Return (x, y) of the center of cell containing provided text 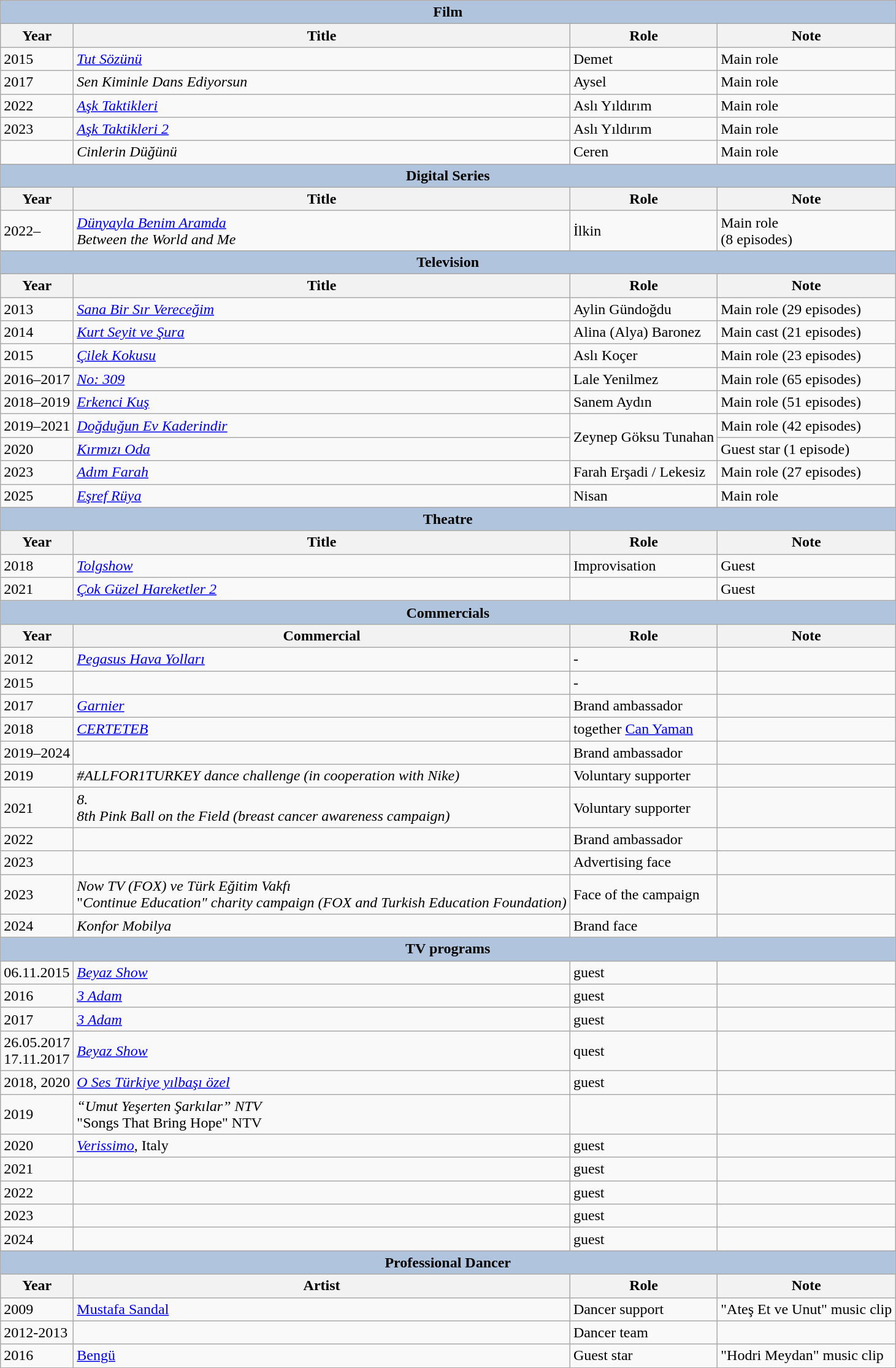
Main role (27 episodes) (806, 472)
2016–2017 (37, 379)
TV programs (448, 949)
Erkenci Kuş (322, 402)
2019–2021 (37, 426)
Cinlerin Düğünü (322, 152)
Alina (Alya) Baronez (643, 332)
Dancer team (643, 1332)
Nisan (643, 496)
İlkin (643, 231)
Farah Erşadi / Lekesiz (643, 472)
Eşref Rüya (322, 496)
Film (448, 12)
Lale Yenilmez (643, 379)
“Umut Yeşerten Şarkılar” NTV"Songs That Bring Hope" NTV (322, 1114)
Aslı Koçer (643, 356)
Doğduğun Ev Kaderindir (322, 426)
Commercial (322, 636)
Konfor Mobilya (322, 926)
Advertising face (643, 863)
Theatre (448, 519)
O Ses Türkiye yılbaşı özel (322, 1082)
quest (643, 1050)
Digital Series (448, 175)
Main role (51 episodes) (806, 402)
Main role(8 episodes) (806, 231)
Demet (643, 59)
"Ateş Et ve Unut" music clip (806, 1309)
Main role (23 episodes) (806, 356)
Bengü (322, 1356)
Garnier (322, 706)
Aylin Gündoğdu (643, 309)
Verissimo, Italy (322, 1146)
2013 (37, 309)
Guest star (643, 1356)
Aysel (643, 82)
"Hodri Meydan" music clip (806, 1356)
Ceren (643, 152)
Çilek Kokusu (322, 356)
2012 (37, 659)
Now TV (FOX) ve Türk Eğitim Vakfı"Continue Education" charity campaign (FOX and Turkish Education Foundation) (322, 894)
Kurt Seyit ve Şura (322, 332)
2009 (37, 1309)
Kırmızı Oda (322, 449)
06.11.2015 (37, 972)
Aşk Taktikleri (322, 106)
Sanem Aydın (643, 402)
#ALLFOR1TURKEY dance challenge (in cooperation with Nike) (322, 776)
Dünyayla Benim AramdaBetween the World and Me (322, 231)
Aşk Taktikleri 2 (322, 129)
together Can Yaman (643, 729)
Mustafa Sandal (322, 1309)
Face of the campaign (643, 894)
Improvisation (643, 566)
Dancer support (643, 1309)
Zeynep Göksu Tunahan (643, 437)
Artist (322, 1286)
Çok Güzel Hareketler 2 (322, 589)
Sana Bir Sır Vereceğim (322, 309)
Main role (29 episodes) (806, 309)
2022– (37, 231)
Main role (42 episodes) (806, 426)
26.05.201717.11.2017 (37, 1050)
Adım Farah (322, 472)
2019–2024 (37, 753)
Pegasus Hava Yolları (322, 659)
Professional Dancer (448, 1262)
Tolgshow (322, 566)
Sen Kiminle Dans Ediyorsun (322, 82)
Commercials (448, 612)
2012-2013 (37, 1332)
Tut Sözünü (322, 59)
No: 309 (322, 379)
Guest star (1 episode) (806, 449)
8. 8th Pink Ball on the Field (breast cancer awareness campaign) (322, 807)
Main role (65 episodes) (806, 379)
Television (448, 262)
Main cast (21 episodes) (806, 332)
2025 (37, 496)
Brand face (643, 926)
2018–2019 (37, 402)
CERTETEB (322, 729)
2018, 2020 (37, 1082)
2014 (37, 332)
